For the text-containing cell, return its midpoint in [X, Y] coordinate format. 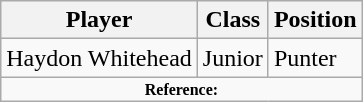
Reference: [182, 89]
Class [232, 20]
Haydon Whitehead [100, 58]
Junior [232, 58]
Position [315, 20]
Player [100, 20]
Punter [315, 58]
